Extract the [x, y] coordinate from the center of the cell holding the provided text.  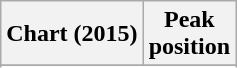
Chart (2015) [72, 34]
Peakposition [189, 34]
